Identify which cell holds the provided text, then report its (X, Y) central coordinate. 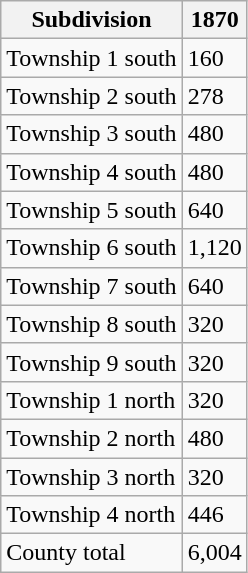
1870 (214, 20)
Township 2 north (92, 438)
Township 7 south (92, 286)
278 (214, 96)
6,004 (214, 553)
Township 3 north (92, 477)
Township 4 north (92, 515)
Township 8 south (92, 324)
Township 2 south (92, 96)
Township 6 south (92, 248)
1,120 (214, 248)
Subdivision (92, 20)
Township 3 south (92, 134)
Township 5 south (92, 210)
County total (92, 553)
160 (214, 58)
Township 1 south (92, 58)
446 (214, 515)
Township 4 south (92, 172)
Township 9 south (92, 362)
Township 1 north (92, 400)
